Search for the cell housing the specified text and yield its (x, y) center coordinate. 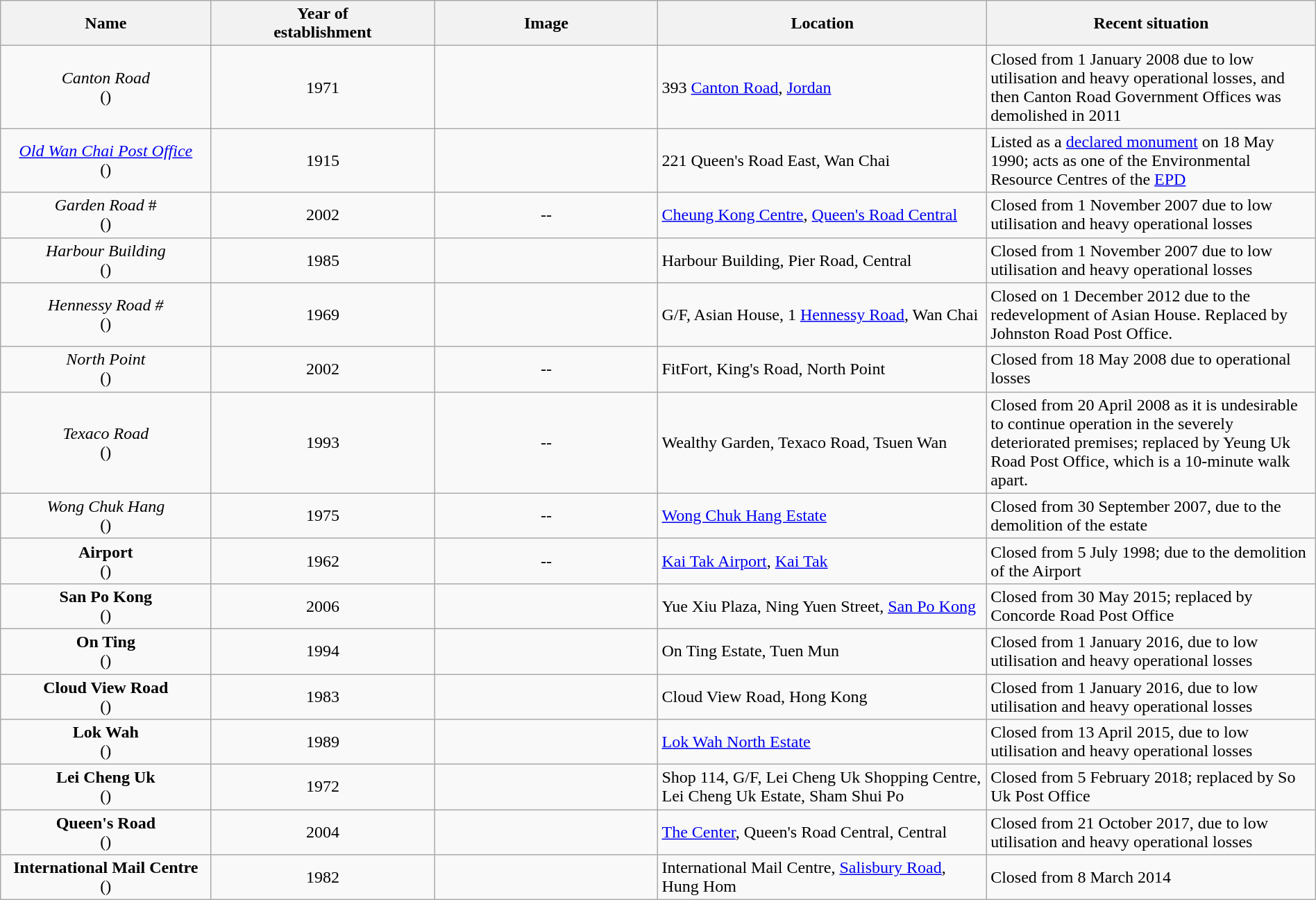
Listed as a declared monument on 18 May 1990; acts as one of the Environmental Resource Centres of the EPD (1151, 160)
Queen's Road() (106, 832)
Harbour Building, Pier Road, Central (822, 260)
San Po Kong() (106, 606)
Wong Chuk Hang Estate (822, 515)
1915 (323, 160)
Recent situation (1151, 24)
Name (106, 24)
Year ofestablishment (323, 24)
Closed from 30 September 2007, due to the demolition of the estate (1151, 515)
1993 (323, 442)
Old Wan Chai Post Office() (106, 160)
International Mail Centre, Salisbury Road, Hung Hom (822, 878)
Wong Chuk Hang() (106, 515)
International Mail Centre() (106, 878)
2004 (323, 832)
Closed on 1 December 2012 due to the redevelopment of Asian House. Replaced by Johnston Road Post Office. (1151, 315)
Closed from 5 July 1998; due to the demolition of the Airport (1151, 561)
Closed from 30 May 2015; replaced by Concorde Road Post Office (1151, 606)
Harbour Building() (106, 260)
221 Queen's Road East, Wan Chai (822, 160)
393 Canton Road, Jordan (822, 87)
Lok Wah North Estate (822, 742)
1994 (323, 651)
1971 (323, 87)
1989 (323, 742)
Yue Xiu Plaza, Ning Yuen Street, San Po Kong (822, 606)
The Center, Queen's Road Central, Central (822, 832)
Closed from 13 April 2015, due to low utilisation and heavy operational losses (1151, 742)
Garden Road #() (106, 215)
1985 (323, 260)
1972 (323, 787)
North Point() (106, 369)
Closed from 1 January 2008 due to low utilisation and heavy operational losses, and then Canton Road Government Offices was demolished in 2011 (1151, 87)
Kai Tak Airport, Kai Tak (822, 561)
1982 (323, 878)
1975 (323, 515)
Canton Road() (106, 87)
Lei Cheng Uk() (106, 787)
Cloud View Road() (106, 696)
FitFort, King's Road, North Point (822, 369)
1983 (323, 696)
Closed from 21 October 2017, due to low utilisation and heavy operational losses (1151, 832)
1969 (323, 315)
Closed from 18 May 2008 due to operational losses (1151, 369)
G/F, Asian House, 1 Hennessy Road, Wan Chai (822, 315)
1962 (323, 561)
Texaco Road() (106, 442)
On Ting Estate, Tuen Mun (822, 651)
Image (546, 24)
Cheung Kong Centre, Queen's Road Central (822, 215)
2006 (323, 606)
Hennessy Road #() (106, 315)
Cloud View Road, Hong Kong (822, 696)
Closed from 5 February 2018; replaced by So Uk Post Office (1151, 787)
On Ting() (106, 651)
Closed from 8 March 2014 (1151, 878)
Location (822, 24)
Shop 114, G/F, Lei Cheng Uk Shopping Centre, Lei Cheng Uk Estate, Sham Shui Po (822, 787)
Wealthy Garden, Texaco Road, Tsuen Wan (822, 442)
Airport() (106, 561)
Lok Wah() (106, 742)
